From the cell containing the given text, extract its center point as (x, y) coordinate. 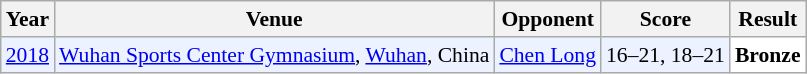
Bronze (768, 55)
Venue (274, 19)
Year (28, 19)
16–21, 18–21 (666, 55)
2018 (28, 55)
Result (768, 19)
Opponent (548, 19)
Chen Long (548, 55)
Wuhan Sports Center Gymnasium, Wuhan, China (274, 55)
Score (666, 19)
